Search for the cell housing the specified text and yield its (X, Y) center coordinate. 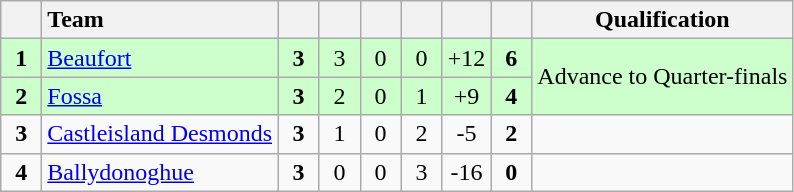
+12 (466, 58)
Qualification (662, 20)
Castleisland Desmonds (160, 134)
Ballydonoghue (160, 172)
Team (160, 20)
+9 (466, 96)
-5 (466, 134)
6 (512, 58)
Fossa (160, 96)
Beaufort (160, 58)
-16 (466, 172)
Advance to Quarter-finals (662, 77)
